Extract the [x, y] coordinate from the center of the cell holding the provided text.  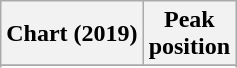
Chart (2019) [72, 34]
Peakposition [189, 34]
